Find where the given text appears and provide that cell's center as [X, Y] coordinate. 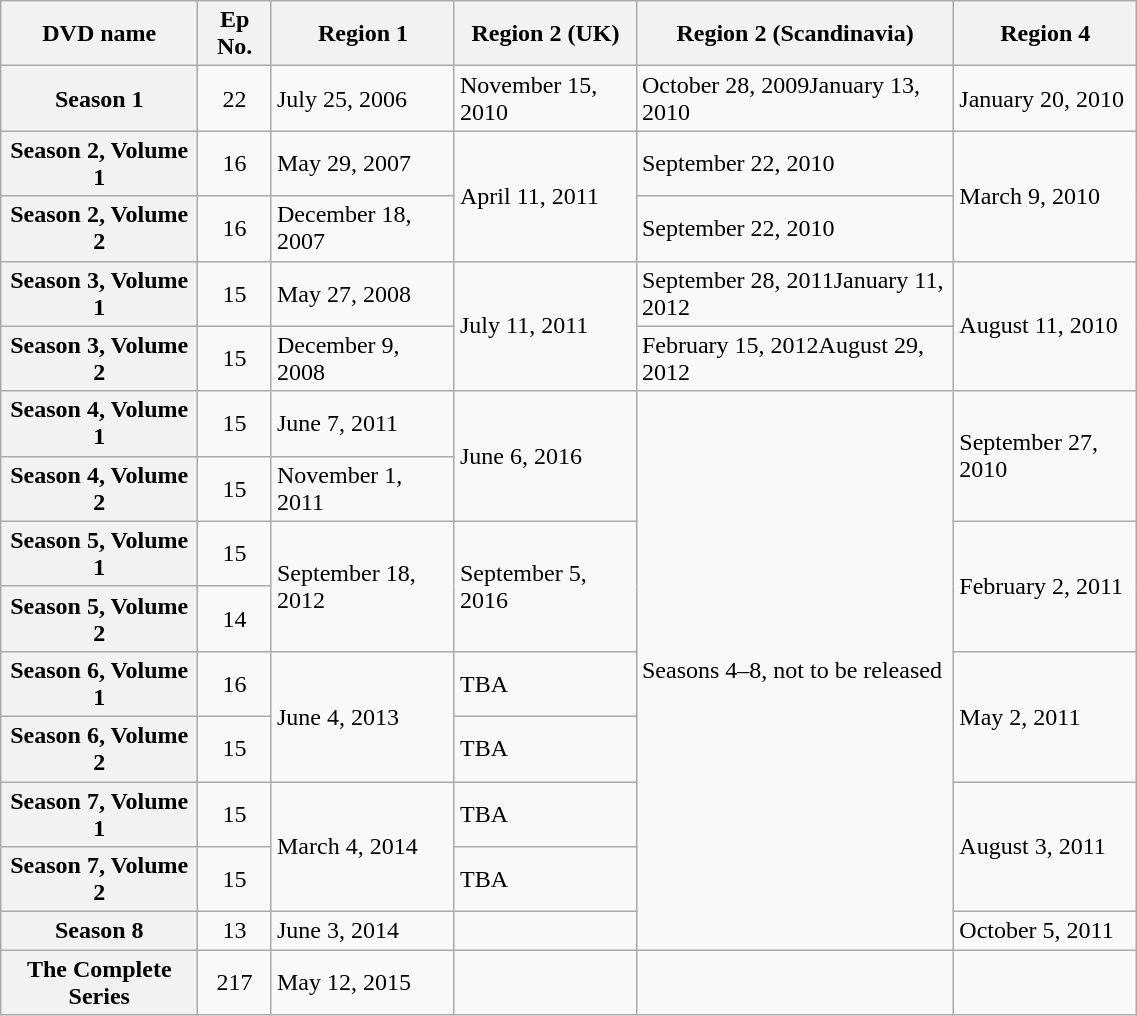
February 2, 2011 [1046, 586]
June 3, 2014 [362, 931]
July 11, 2011 [545, 326]
November 1, 2011 [362, 488]
Season 5, Volume 2 [100, 618]
Season 7, Volume 2 [100, 880]
April 11, 2011 [545, 196]
May 2, 2011 [1046, 716]
January 20, 2010 [1046, 98]
August 11, 2010 [1046, 326]
June 7, 2011 [362, 424]
Region 1 [362, 34]
Season 3, Volume 2 [100, 358]
December 18, 2007 [362, 228]
Season 2, Volume 2 [100, 228]
Region 2 (Scandinavia) [794, 34]
Season 2, Volume 1 [100, 164]
March 9, 2010 [1046, 196]
September 5, 2016 [545, 586]
September 27, 2010 [1046, 456]
August 3, 2011 [1046, 847]
217 [235, 982]
Season 7, Volume 1 [100, 814]
Season 4, Volume 2 [100, 488]
June 4, 2013 [362, 716]
May 29, 2007 [362, 164]
June 6, 2016 [545, 456]
October 5, 2011 [1046, 931]
Ep No. [235, 34]
December 9, 2008 [362, 358]
November 15, 2010 [545, 98]
Seasons 4–8, not to be released [794, 670]
September 18, 2012 [362, 586]
Region 4 [1046, 34]
Season 5, Volume 1 [100, 554]
Season 3, Volume 1 [100, 294]
July 25, 2006 [362, 98]
Season 8 [100, 931]
September 28, 2011January 11, 2012 [794, 294]
Season 4, Volume 1 [100, 424]
May 27, 2008 [362, 294]
13 [235, 931]
Season 6, Volume 2 [100, 748]
October 28, 2009January 13, 2010 [794, 98]
Region 2 (UK) [545, 34]
Season 1 [100, 98]
February 15, 2012August 29, 2012 [794, 358]
The Complete Series [100, 982]
DVD name [100, 34]
22 [235, 98]
14 [235, 618]
March 4, 2014 [362, 847]
May 12, 2015 [362, 982]
Season 6, Volume 1 [100, 684]
